From the cell containing the given text, extract its center point as (X, Y) coordinate. 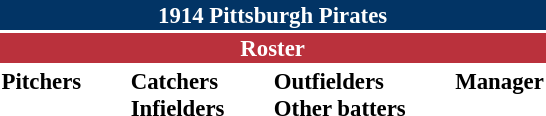
1914 Pittsburgh Pirates (272, 15)
Roster (272, 48)
